From the cell containing the given text, extract its center point as [X, Y] coordinate. 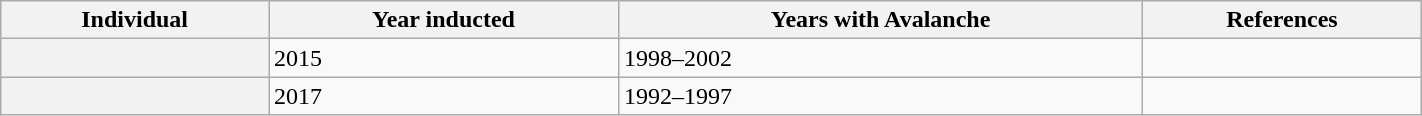
Individual [135, 20]
1998–2002 [880, 58]
Years with Avalanche [880, 20]
2017 [443, 96]
1992–1997 [880, 96]
Year inducted [443, 20]
2015 [443, 58]
References [1282, 20]
